Return [X, Y] of the center of cell containing provided text 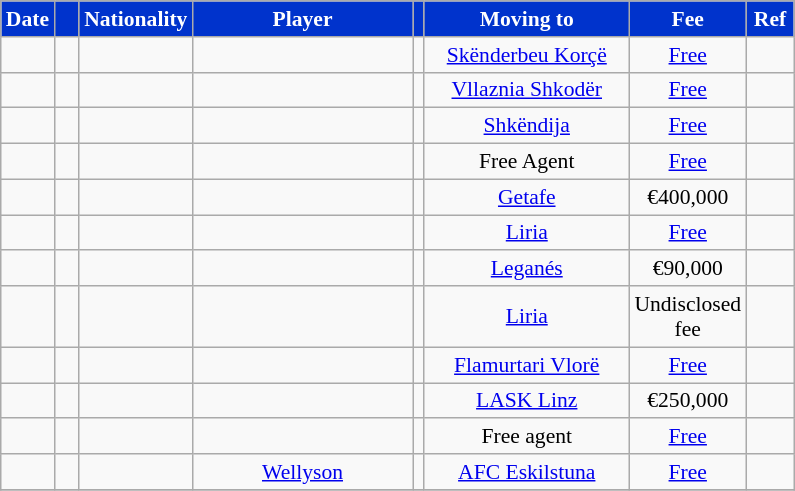
Nationality [136, 19]
Leganés [526, 269]
AFC Eskilstuna [526, 472]
€400,000 [688, 197]
Wellyson [302, 472]
Flamurtari Vlorë [526, 365]
Getafe [526, 197]
Free agent [526, 437]
Player [302, 19]
Shkëndija [526, 126]
Free Agent [526, 162]
€90,000 [688, 269]
LASK Linz [526, 401]
Vllaznia Shkodër [526, 90]
Moving to [526, 19]
Skënderbeu Korçë [526, 55]
Undisclosed fee [688, 316]
€250,000 [688, 401]
Ref [770, 19]
Date [28, 19]
Fee [688, 19]
